Find where the given text appears and provide that cell's center as (x, y) coordinate. 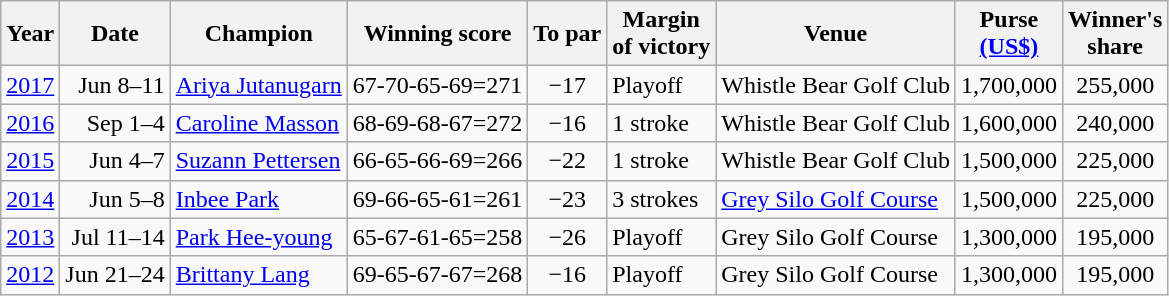
67-70-65-69=271 (438, 85)
255,000 (1114, 85)
Venue (836, 34)
−22 (568, 161)
1,600,000 (1008, 123)
Champion (258, 34)
69-65-67-67=268 (438, 275)
Purse(US$) (1008, 34)
Jun 21–24 (115, 275)
Jun 4–7 (115, 161)
Jun 8–11 (115, 85)
240,000 (1114, 123)
2014 (30, 199)
Date (115, 34)
−26 (568, 237)
1,700,000 (1008, 85)
2012 (30, 275)
Sep 1–4 (115, 123)
Park Hee-young (258, 237)
2013 (30, 237)
68-69-68-67=272 (438, 123)
Jun 5–8 (115, 199)
−17 (568, 85)
Year (30, 34)
66-65-66-69=266 (438, 161)
Winner'sshare (1114, 34)
Suzann Pettersen (258, 161)
Brittany Lang (258, 275)
Inbee Park (258, 199)
Jul 11–14 (115, 237)
Ariya Jutanugarn (258, 85)
To par (568, 34)
2016 (30, 123)
69-66-65-61=261 (438, 199)
2017 (30, 85)
Marginof victory (662, 34)
2015 (30, 161)
Caroline Masson (258, 123)
Winning score (438, 34)
65-67-61-65=258 (438, 237)
−23 (568, 199)
3 strokes (662, 199)
